From the cell containing the given text, extract its center point as (X, Y) coordinate. 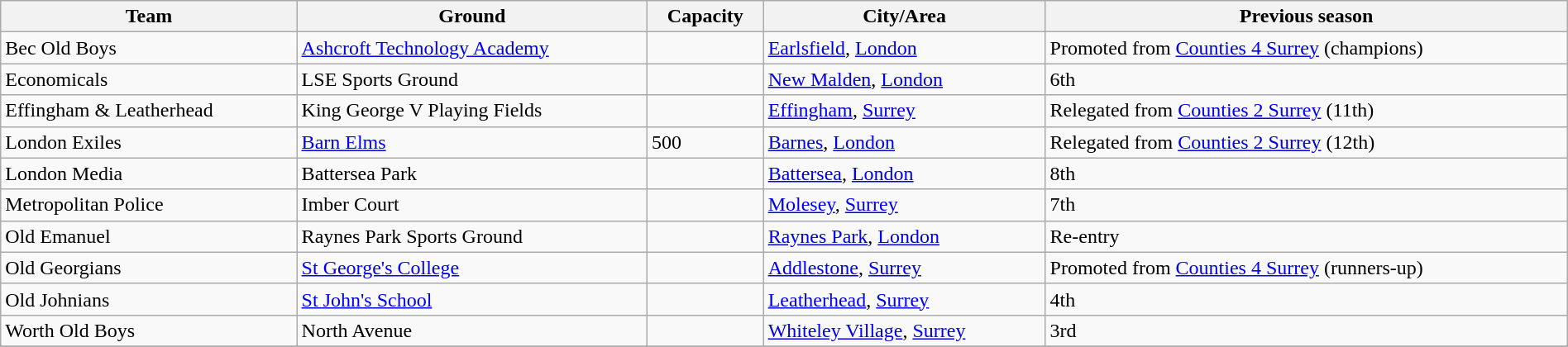
King George V Playing Fields (471, 111)
Re-entry (1307, 236)
Molesey, Surrey (905, 205)
Economicals (149, 79)
Leatherhead, Surrey (905, 299)
Promoted from Counties 4 Surrey (runners-up) (1307, 268)
Relegated from Counties 2 Surrey (12th) (1307, 142)
Ground (471, 17)
Whiteley Village, Surrey (905, 330)
Addlestone, Surrey (905, 268)
Imber Court (471, 205)
Worth Old Boys (149, 330)
Raynes Park Sports Ground (471, 236)
Promoted from Counties 4 Surrey (champions) (1307, 48)
North Avenue (471, 330)
City/Area (905, 17)
Effingham & Leatherhead (149, 111)
Old Johnians (149, 299)
London Exiles (149, 142)
London Media (149, 173)
St George's College (471, 268)
Battersea, London (905, 173)
Relegated from Counties 2 Surrey (11th) (1307, 111)
St John's School (471, 299)
Metropolitan Police (149, 205)
Earlsfield, London (905, 48)
Battersea Park (471, 173)
Barn Elms (471, 142)
8th (1307, 173)
Barnes, London (905, 142)
LSE Sports Ground (471, 79)
Bec Old Boys (149, 48)
500 (705, 142)
Effingham, Surrey (905, 111)
Team (149, 17)
Previous season (1307, 17)
Raynes Park, London (905, 236)
7th (1307, 205)
New Malden, London (905, 79)
6th (1307, 79)
Ashcroft Technology Academy (471, 48)
Old Georgians (149, 268)
Capacity (705, 17)
3rd (1307, 330)
4th (1307, 299)
Old Emanuel (149, 236)
